Output the (x, y) coordinate of the center of the cell containing the given text.  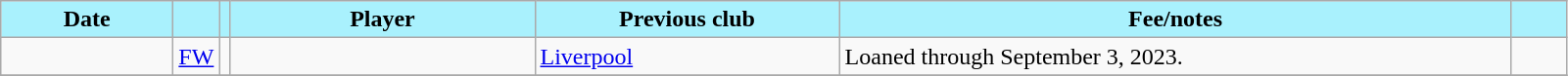
Fee/notes (1175, 19)
Loaned through September 3, 2023. (1175, 57)
FW (196, 57)
Previous club (688, 19)
Player (382, 19)
Date (87, 19)
Liverpool (688, 57)
